Capture the cell that displays the provided text and extract its [x, y] central coordinate. 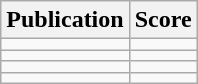
Publication [65, 20]
Score [163, 20]
